Output the (x, y) coordinate of the center of the cell containing the given text.  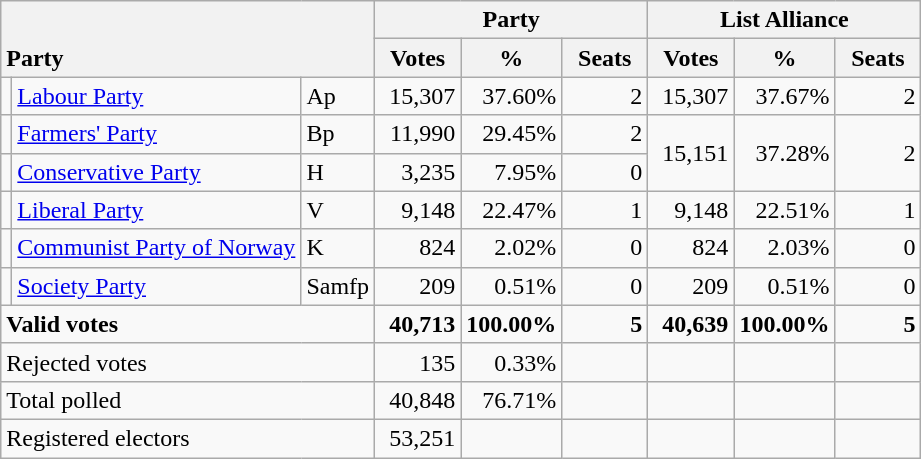
Registered electors (188, 438)
76.71% (512, 400)
Valid votes (188, 324)
37.67% (784, 96)
40,848 (418, 400)
29.45% (512, 134)
2.03% (784, 248)
Bp (338, 134)
22.51% (784, 210)
22.47% (512, 210)
Communist Party of Norway (156, 248)
2.02% (512, 248)
53,251 (418, 438)
K (338, 248)
15,151 (691, 153)
H (338, 172)
V (338, 210)
Society Party (156, 286)
0.33% (512, 362)
Liberal Party (156, 210)
40,713 (418, 324)
Farmers' Party (156, 134)
Total polled (188, 400)
7.95% (512, 172)
Rejected votes (188, 362)
3,235 (418, 172)
Ap (338, 96)
11,990 (418, 134)
37.60% (512, 96)
Samfp (338, 286)
40,639 (691, 324)
135 (418, 362)
List Alliance (784, 20)
Conservative Party (156, 172)
Labour Party (156, 96)
37.28% (784, 153)
